Return (X, Y) of the center of cell containing provided text 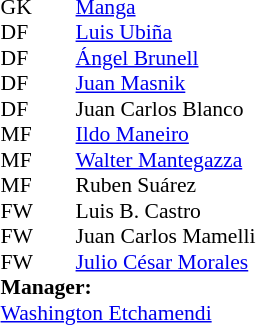
Luis B. Castro (166, 211)
Walter Mantegazza (166, 160)
Juan Carlos Mamelli (166, 237)
Luis Ubiña (166, 33)
Ildo Maneiro (166, 135)
Juan Carlos Blanco (166, 109)
Manager: (128, 287)
Ángel Brunell (166, 58)
Juan Masnik (166, 83)
Ruben Suárez (166, 185)
Julio César Morales (166, 262)
